Scan for the cell matching the given text and deliver its [x, y] coordinate at center. 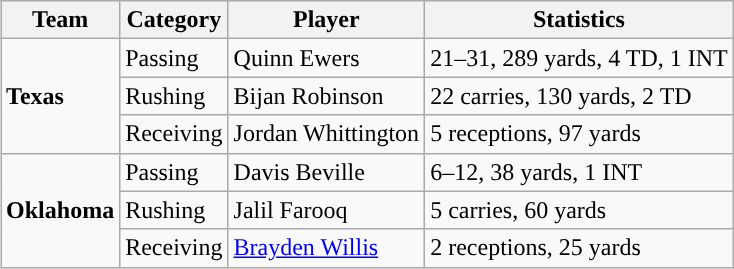
6–12, 38 yards, 1 INT [580, 172]
Jalil Farooq [326, 210]
Davis Beville [326, 172]
5 receptions, 97 yards [580, 134]
22 carries, 130 yards, 2 TD [580, 96]
21–31, 289 yards, 4 TD, 1 INT [580, 58]
Texas [60, 96]
5 carries, 60 yards [580, 210]
Player [326, 20]
Oklahoma [60, 210]
2 receptions, 25 yards [580, 248]
Jordan Whittington [326, 134]
Bijan Robinson [326, 96]
Brayden Willis [326, 248]
Category [174, 20]
Quinn Ewers [326, 58]
Team [60, 20]
Statistics [580, 20]
